Scan for the cell matching the given text and deliver its [X, Y] coordinate at center. 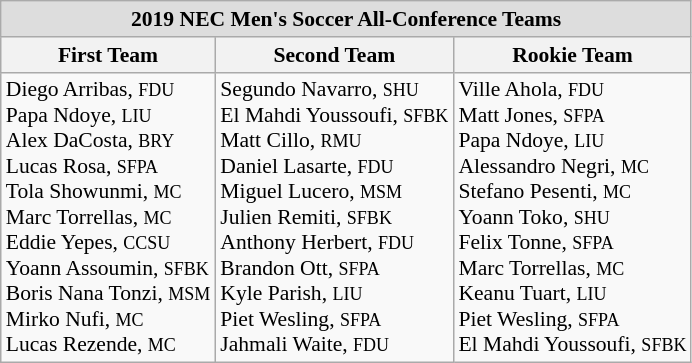
Second Team [334, 55]
Rookie Team [572, 55]
First Team [108, 55]
2019 NEC Men's Soccer All-Conference Teams [346, 19]
